Return (x, y) of the center of cell containing provided text 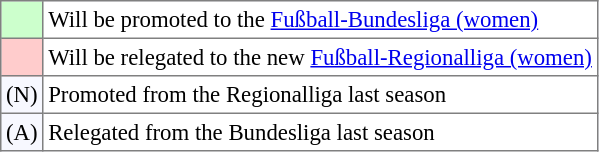
Will be relegated to the new Fußball-Regionalliga (women) (320, 57)
(N) (22, 95)
(A) (22, 132)
Relegated from the Bundesliga last season (320, 132)
Will be promoted to the Fußball-Bundesliga (women) (320, 20)
Promoted from the Regionalliga last season (320, 95)
